Search for the cell housing the specified text and yield its (X, Y) center coordinate. 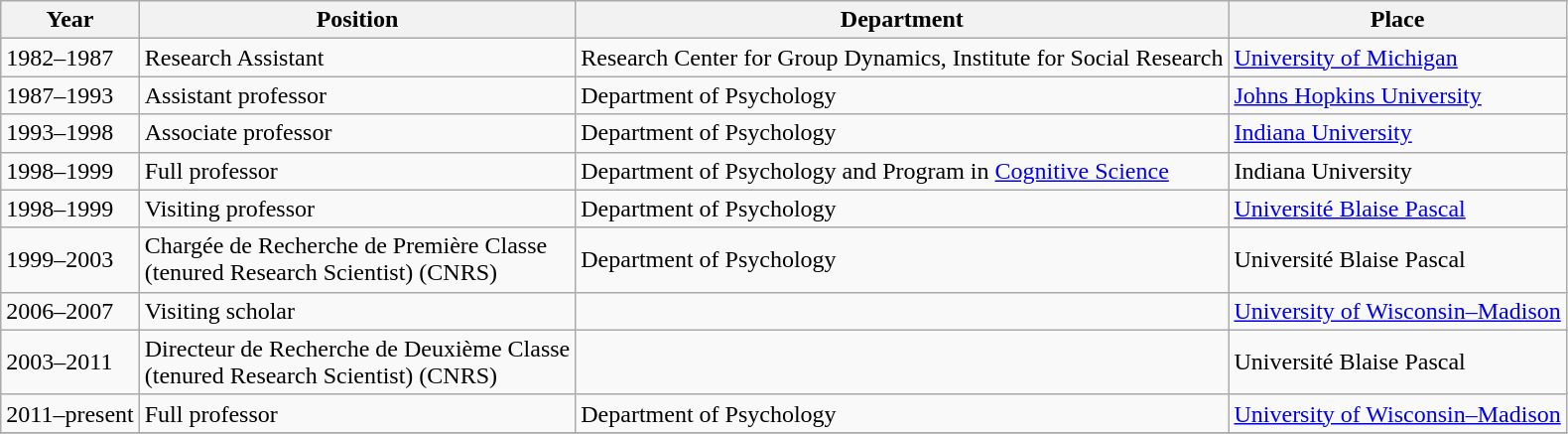
1999–2003 (69, 260)
1987–1993 (69, 95)
Department (902, 20)
1982–1987 (69, 58)
Assistant professor (357, 95)
Place (1397, 20)
Visiting professor (357, 209)
Visiting scholar (357, 311)
2006–2007 (69, 311)
Johns Hopkins University (1397, 95)
1993–1998 (69, 133)
Year (69, 20)
Research Assistant (357, 58)
Position (357, 20)
2003–2011 (69, 362)
University of Michigan (1397, 58)
Department of Psychology and Program in Cognitive Science (902, 171)
Chargée de Recherche de Première Classe(tenured Research Scientist) (CNRS) (357, 260)
Directeur de Recherche de Deuxième Classe(tenured Research Scientist) (CNRS) (357, 362)
2011–present (69, 413)
Research Center for Group Dynamics, Institute for Social Research (902, 58)
Associate professor (357, 133)
